Detect which cell encompasses the target text, then output its [X, Y] center coordinate. 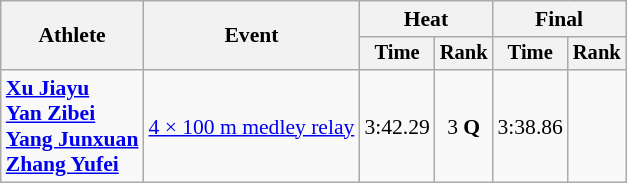
Final [558, 19]
3 Q [464, 126]
Athlete [72, 36]
3:42.29 [396, 126]
Heat [426, 19]
3:38.86 [530, 126]
Event [251, 36]
Xu JiayuYan ZibeiYang JunxuanZhang Yufei [72, 126]
4 × 100 m medley relay [251, 126]
